Locate the cell with the specified text and output its [X, Y] center coordinate. 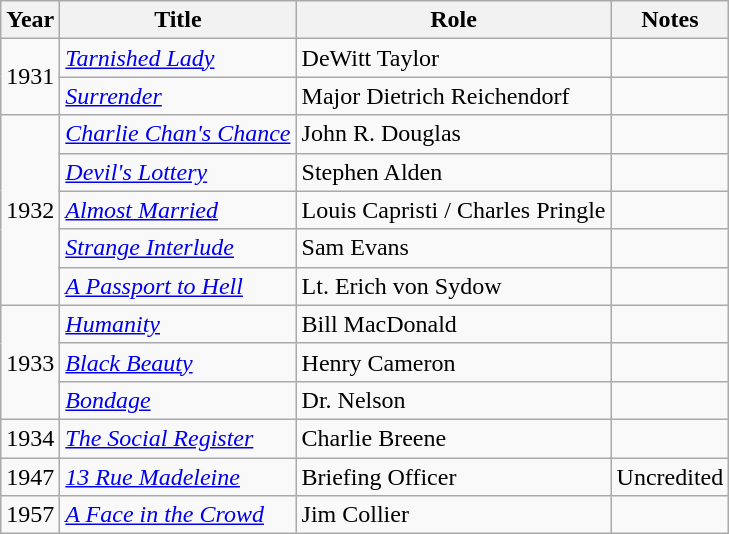
Major Dietrich Reichendorf [454, 96]
Jim Collier [454, 515]
Role [454, 20]
1931 [30, 77]
Surrender [178, 96]
Almost Married [178, 210]
Year [30, 20]
1957 [30, 515]
Bondage [178, 400]
1932 [30, 210]
Charlie Chan's Chance [178, 134]
1934 [30, 438]
The Social Register [178, 438]
Title [178, 20]
Stephen Alden [454, 172]
Strange Interlude [178, 248]
John R. Douglas [454, 134]
Sam Evans [454, 248]
Devil's Lottery [178, 172]
Dr. Nelson [454, 400]
DeWitt Taylor [454, 58]
A Passport to Hell [178, 286]
Tarnished Lady [178, 58]
Henry Cameron [454, 362]
Notes [670, 20]
1933 [30, 362]
Uncredited [670, 477]
13 Rue Madeleine [178, 477]
A Face in the Crowd [178, 515]
Charlie Breene [454, 438]
Black Beauty [178, 362]
Louis Capristi / Charles Pringle [454, 210]
Briefing Officer [454, 477]
Bill MacDonald [454, 324]
Humanity [178, 324]
Lt. Erich von Sydow [454, 286]
1947 [30, 477]
